Provide the [X, Y] coordinate of the cell's center where the given text is located.  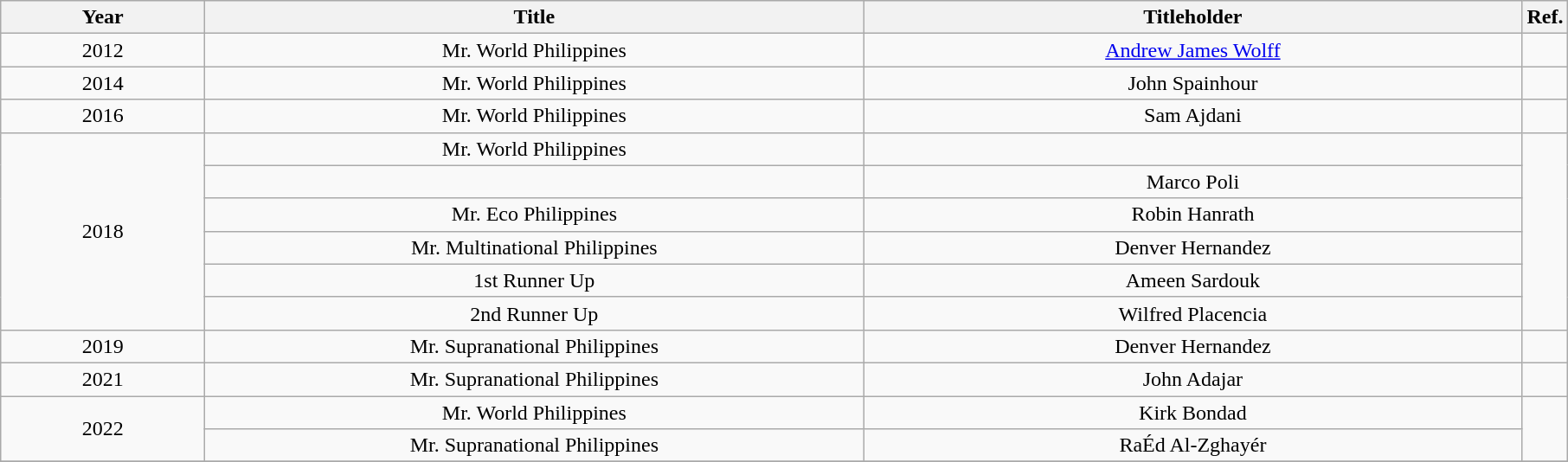
Year [103, 17]
2022 [103, 429]
2016 [103, 116]
Mr. Multinational Philippines [535, 247]
John Adajar [1192, 379]
1st Runner Up [535, 280]
2018 [103, 231]
Marco Poli [1192, 182]
Ref. [1546, 17]
Titleholder [1192, 17]
Sam Ajdani [1192, 116]
John Spainhour [1192, 83]
2021 [103, 379]
Kirk Bondad [1192, 413]
2019 [103, 346]
Wilfred Placencia [1192, 313]
RaÉd Al-Zghayér [1192, 446]
Andrew James Wolff [1192, 50]
2012 [103, 50]
2nd Runner Up [535, 313]
Robin Hanrath [1192, 215]
Title [535, 17]
2014 [103, 83]
Ameen Sardouk [1192, 280]
Mr. Eco Philippines [535, 215]
